Return (X, Y) of the center of cell containing provided text 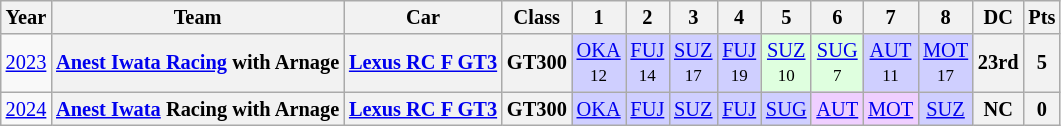
MOT (890, 109)
AUT11 (890, 63)
Class (537, 17)
Team (198, 17)
2024 (26, 109)
MOT17 (946, 63)
2023 (26, 63)
3 (693, 17)
4 (739, 17)
Year (26, 17)
SUG (786, 109)
FUJ14 (648, 63)
1 (599, 17)
2 (648, 17)
SUZ17 (693, 63)
SUZ10 (786, 63)
AUT (837, 109)
NC (998, 109)
OKA (599, 109)
Car (423, 17)
8 (946, 17)
Pts (1042, 17)
SUG7 (837, 63)
OKA12 (599, 63)
FUJ19 (739, 63)
6 (837, 17)
DC (998, 17)
7 (890, 17)
0 (1042, 109)
23rd (998, 63)
